Search for the cell housing the specified text and yield its (x, y) center coordinate. 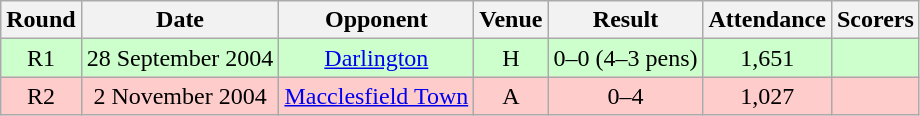
Opponent (376, 20)
Attendance (767, 20)
Scorers (875, 20)
1,027 (767, 96)
Result (626, 20)
A (511, 96)
Venue (511, 20)
H (511, 58)
28 September 2004 (180, 58)
Round (41, 20)
2 November 2004 (180, 96)
0–0 (4–3 pens) (626, 58)
R1 (41, 58)
Date (180, 20)
Darlington (376, 58)
1,651 (767, 58)
Macclesfield Town (376, 96)
R2 (41, 96)
0–4 (626, 96)
